Output the (x, y) coordinate of the center of the cell containing the given text.  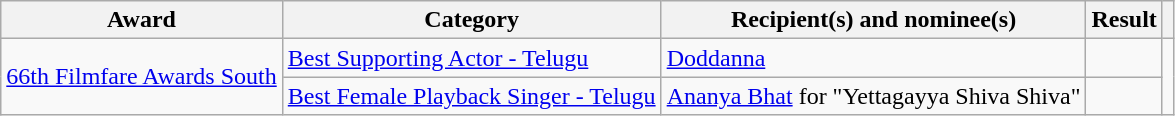
Recipient(s) and nominee(s) (874, 20)
Result (1124, 20)
Doddanna (874, 58)
Category (472, 20)
Ananya Bhat for "Yettagayya Shiva Shiva" (874, 96)
Award (142, 20)
Best Supporting Actor - Telugu (472, 58)
Best Female Playback Singer - Telugu (472, 96)
66th Filmfare Awards South (142, 77)
